Extract the (x, y) coordinate from the center of the cell holding the provided text.  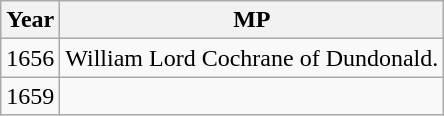
Year (30, 20)
William Lord Cochrane of Dundonald. (252, 58)
1659 (30, 96)
MP (252, 20)
1656 (30, 58)
